Detect which cell encompasses the target text, then output its (X, Y) center coordinate. 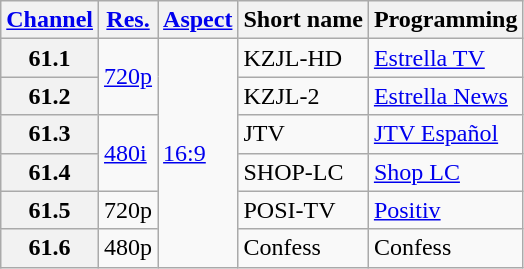
SHOP-LC (303, 172)
KZJL-HD (303, 58)
480i (128, 153)
61.6 (50, 248)
Estrella TV (446, 58)
Shop LC (446, 172)
61.1 (50, 58)
KZJL-2 (303, 96)
Estrella News (446, 96)
Short name (303, 20)
61.5 (50, 210)
Aspect (198, 20)
61.4 (50, 172)
Res. (128, 20)
480p (128, 248)
JTV (303, 134)
Channel (50, 20)
16:9 (198, 153)
JTV Español (446, 134)
POSI-TV (303, 210)
61.3 (50, 134)
Programming (446, 20)
Positiv (446, 210)
61.2 (50, 96)
